Return (x, y) of the center of cell containing provided text 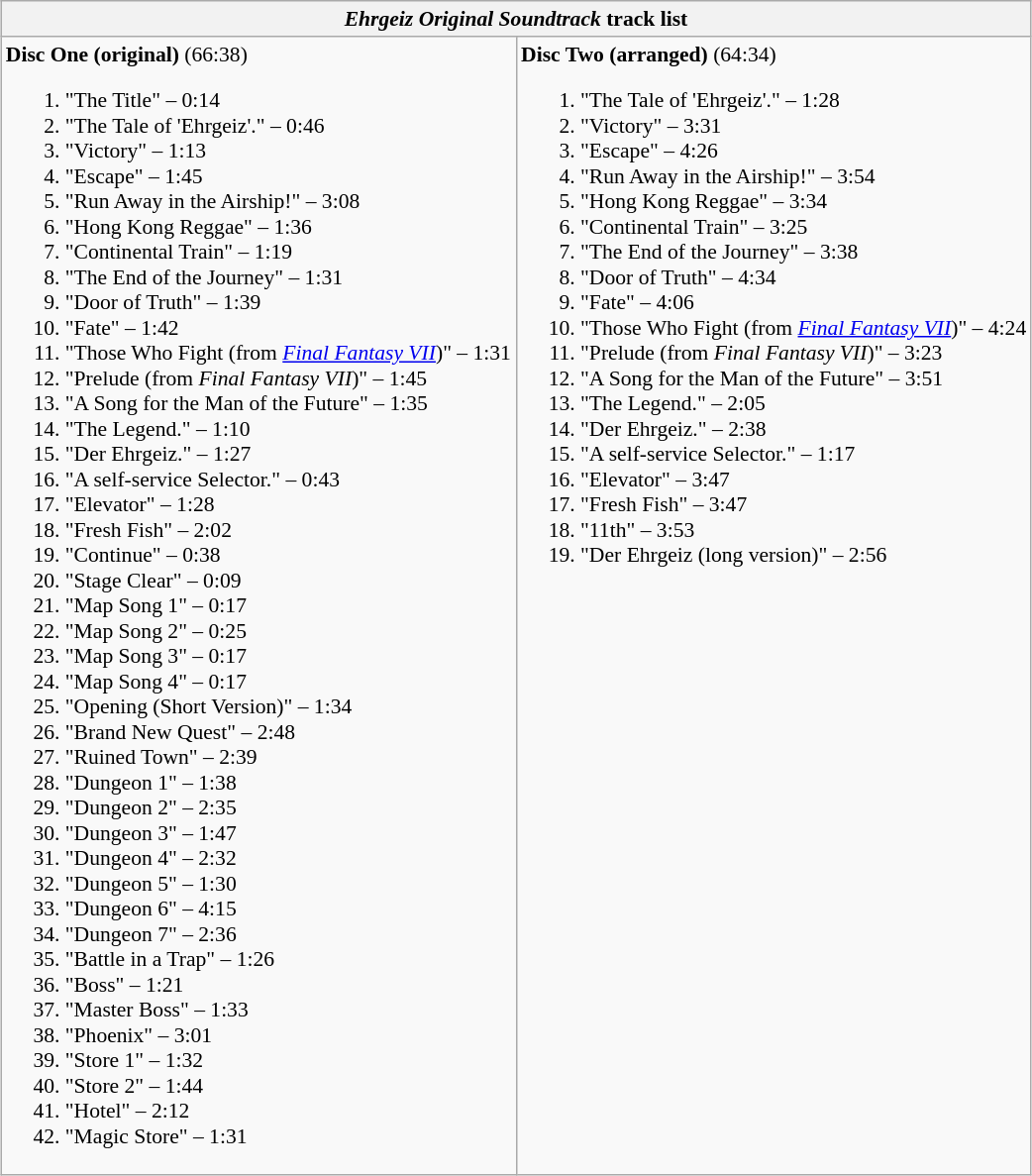
Ehrgeiz Original Soundtrack track list (517, 19)
